Scan for the cell matching the given text and deliver its (x, y) coordinate at center. 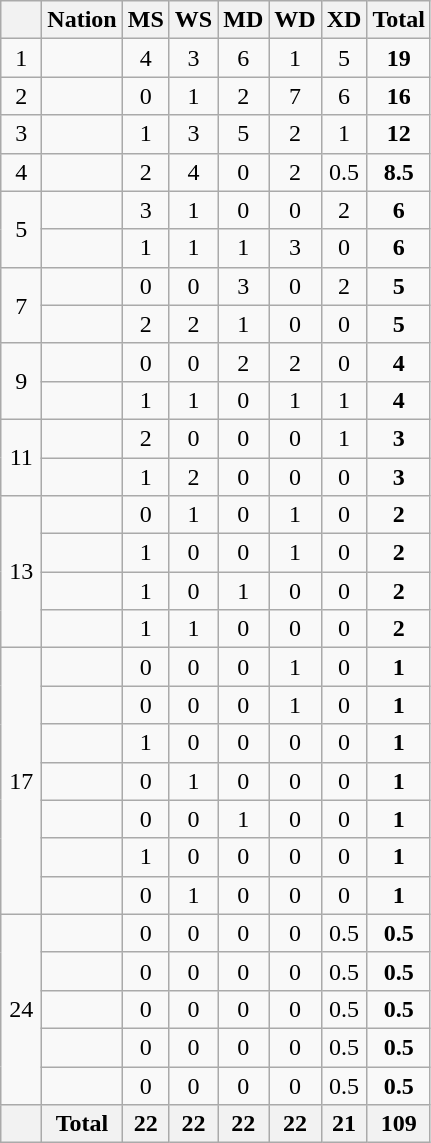
16 (399, 96)
9 (22, 381)
21 (344, 1124)
12 (399, 134)
19 (399, 58)
24 (22, 1009)
WD (295, 20)
11 (22, 457)
XD (344, 20)
WS (193, 20)
MS (146, 20)
17 (22, 781)
MD (244, 20)
13 (22, 572)
Nation (82, 20)
8.5 (399, 172)
109 (399, 1124)
